Scan for the cell matching the given text and deliver its (x, y) coordinate at center. 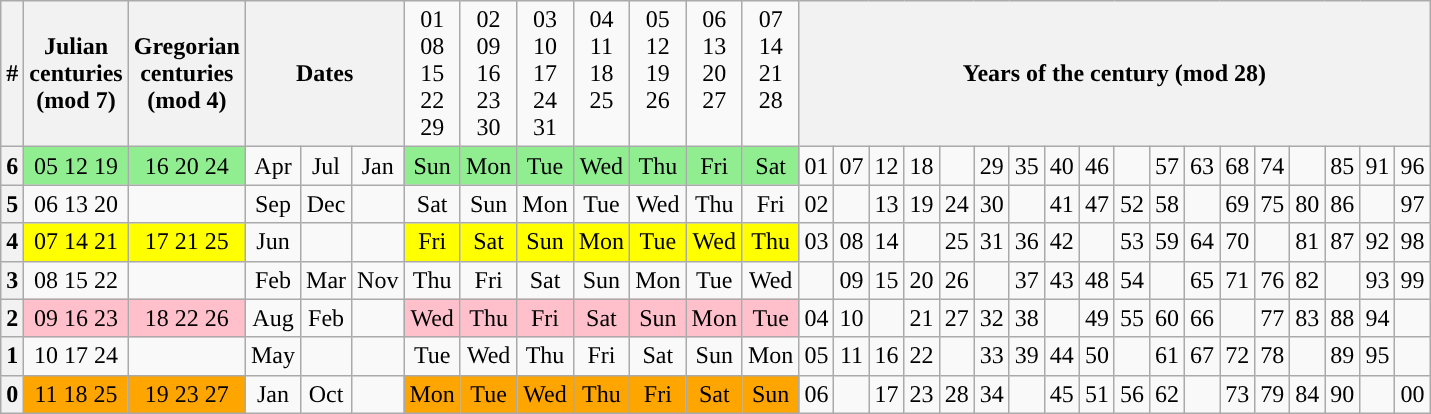
Oct (326, 394)
2 (12, 318)
17 (886, 394)
10 17 24 (76, 356)
89 (1342, 356)
76 (1272, 280)
38 (1026, 318)
88 (1342, 318)
84 (1308, 394)
09 (852, 280)
# (12, 74)
14 (886, 242)
Dates (324, 74)
97 (1412, 204)
11 18 25 (76, 394)
80 (1308, 204)
16 (886, 356)
40 (1062, 166)
87 (1342, 242)
Mar (326, 280)
07142128 (770, 74)
64 (1202, 242)
10 (852, 318)
18 22 26 (186, 318)
04 (816, 318)
68 (1238, 166)
19 23 27 (186, 394)
29 (992, 166)
91 (1378, 166)
23 (922, 394)
33 (992, 356)
06 (816, 394)
78 (1272, 356)
0108152229 (432, 74)
Jul (326, 166)
94 (1378, 318)
05121926 (658, 74)
71 (1238, 280)
56 (1132, 394)
Juliancenturies(mod 7) (76, 74)
Sep (272, 204)
26 (956, 280)
62 (1166, 394)
5 (12, 204)
00 (1412, 394)
85 (1342, 166)
03 (816, 242)
59 (1166, 242)
17 21 25 (186, 242)
Aug (272, 318)
3 (12, 280)
63 (1202, 166)
51 (1096, 394)
05 (816, 356)
13 (886, 204)
99 (1412, 280)
1 (12, 356)
21 (922, 318)
0310172431 (545, 74)
70 (1238, 242)
61 (1166, 356)
50 (1096, 356)
65 (1202, 280)
Gregoriancenturies(mod 4) (186, 74)
12 (886, 166)
49 (1096, 318)
44 (1062, 356)
15 (886, 280)
39 (1026, 356)
66 (1202, 318)
30 (992, 204)
11 (852, 356)
31 (992, 242)
36 (1026, 242)
55 (1132, 318)
25 (956, 242)
86 (1342, 204)
32 (992, 318)
Jun (272, 242)
Dec (326, 204)
09 16 23 (76, 318)
May (272, 356)
Years of the century (mod 28) (1114, 74)
73 (1238, 394)
22 (922, 356)
0 (12, 394)
53 (1132, 242)
74 (1272, 166)
83 (1308, 318)
69 (1238, 204)
95 (1378, 356)
58 (1166, 204)
07 14 21 (76, 242)
75 (1272, 204)
92 (1378, 242)
04111825 (601, 74)
07 (852, 166)
93 (1378, 280)
35 (1026, 166)
37 (1026, 280)
34 (992, 394)
54 (1132, 280)
Nov (378, 280)
01 (816, 166)
96 (1412, 166)
79 (1272, 394)
02 (816, 204)
20 (922, 280)
52 (1132, 204)
67 (1202, 356)
06132027 (714, 74)
16 20 24 (186, 166)
06 13 20 (76, 204)
77 (1272, 318)
45 (1062, 394)
08 15 22 (76, 280)
90 (1342, 394)
0209162330 (488, 74)
98 (1412, 242)
27 (956, 318)
19 (922, 204)
82 (1308, 280)
08 (852, 242)
46 (1096, 166)
81 (1308, 242)
72 (1238, 356)
24 (956, 204)
57 (1166, 166)
42 (1062, 242)
41 (1062, 204)
47 (1096, 204)
Apr (272, 166)
05 12 19 (76, 166)
43 (1062, 280)
60 (1166, 318)
6 (12, 166)
4 (12, 242)
28 (956, 394)
48 (1096, 280)
18 (922, 166)
